Capture the cell that displays the provided text and extract its [x, y] central coordinate. 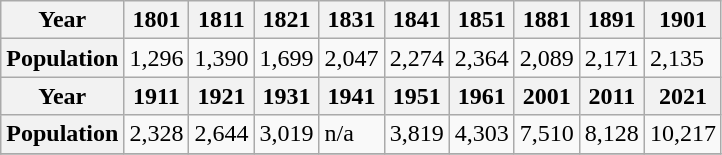
1801 [156, 20]
2,089 [546, 58]
4,303 [482, 134]
1831 [352, 20]
2,171 [612, 58]
2011 [612, 96]
1901 [682, 20]
1,699 [286, 58]
2021 [682, 96]
7,510 [546, 134]
1911 [156, 96]
2,328 [156, 134]
8,128 [612, 134]
1,296 [156, 58]
1881 [546, 20]
1921 [222, 96]
3,019 [286, 134]
1941 [352, 96]
1891 [612, 20]
2,047 [352, 58]
10,217 [682, 134]
2,135 [682, 58]
3,819 [416, 134]
n/a [352, 134]
1951 [416, 96]
1811 [222, 20]
2,644 [222, 134]
1931 [286, 96]
2001 [546, 96]
1821 [286, 20]
2,364 [482, 58]
1961 [482, 96]
2,274 [416, 58]
1,390 [222, 58]
1841 [416, 20]
1851 [482, 20]
